Capture the cell that displays the provided text and extract its (x, y) central coordinate. 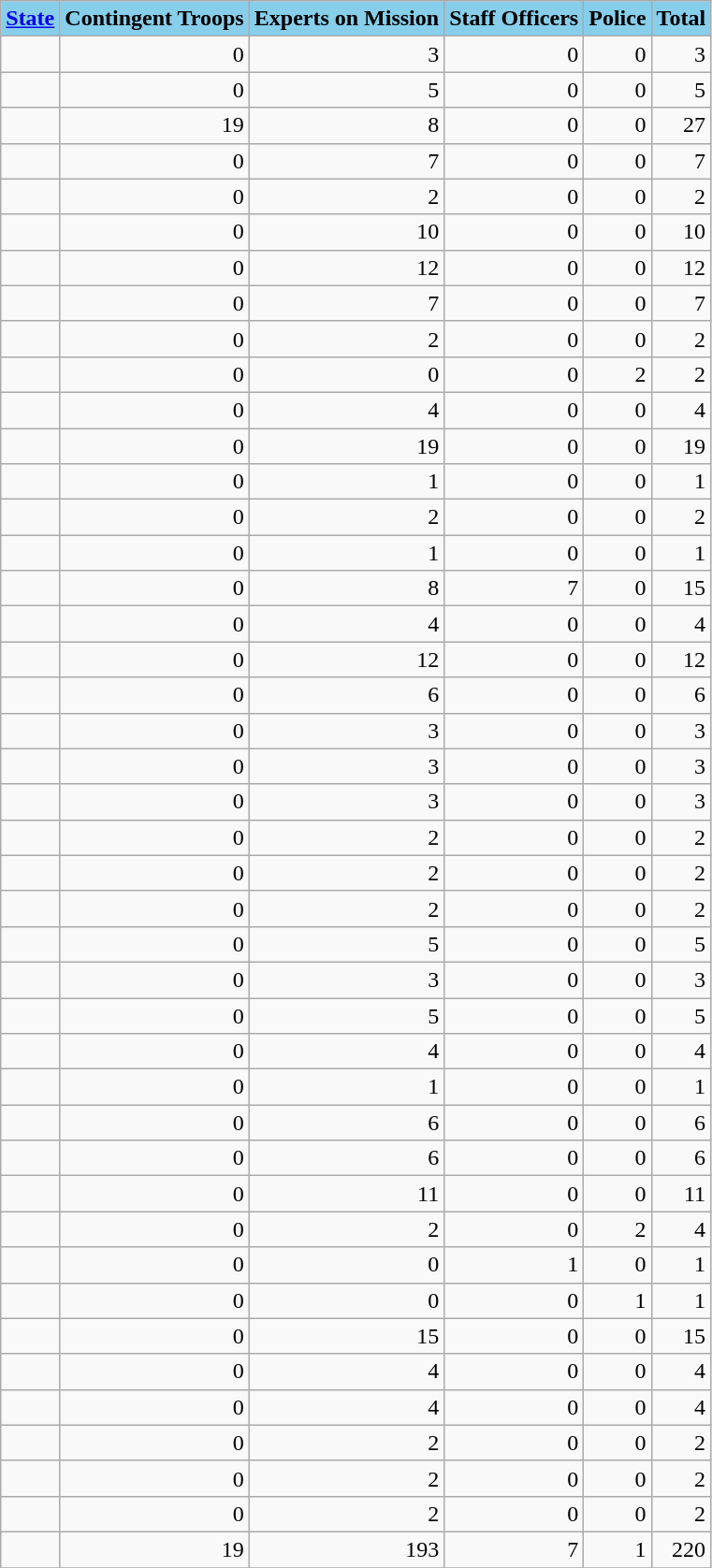
193 (346, 1549)
Total (681, 19)
27 (681, 125)
Experts on Mission (346, 19)
Contingent Troops (154, 19)
Police (618, 19)
State (30, 19)
Staff Officers (515, 19)
220 (681, 1549)
